Pinpoint the cell where the given text exists, returning its (X, Y) midpoint coordinate. 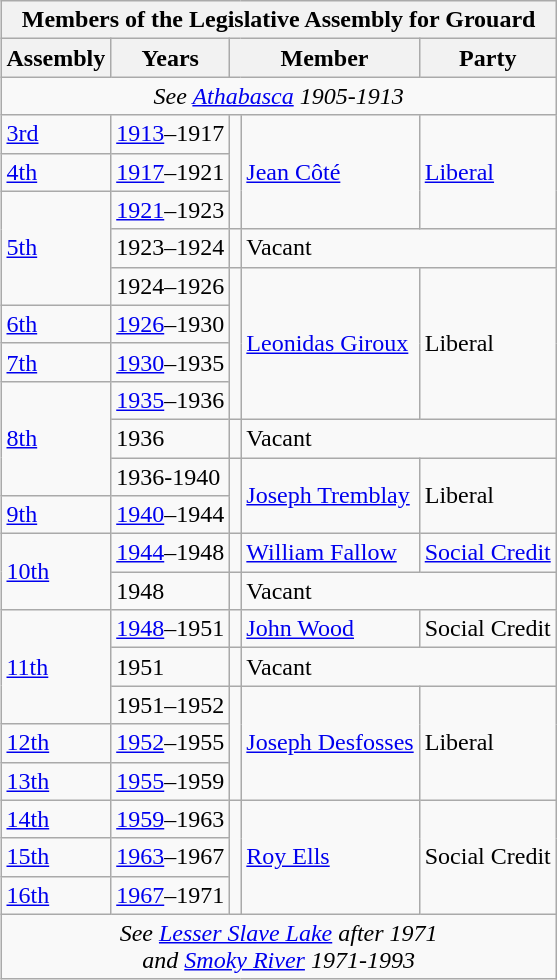
See Athabasca 1905-1913 (278, 96)
1935–1936 (170, 400)
1951 (170, 667)
15th (56, 857)
1940–1944 (170, 515)
Members of the Legislative Assembly for Grouard (278, 20)
See Lesser Slave Lake after 1971 and Smoky River 1971-1993 (278, 946)
10th (56, 572)
1948 (170, 591)
1936 (170, 438)
Party (488, 58)
7th (56, 362)
1913–1917 (170, 134)
1955–1959 (170, 781)
Joseph Desfosses (330, 743)
William Fallow (330, 553)
5th (56, 248)
1948–1951 (170, 629)
1923–1924 (170, 248)
1944–1948 (170, 553)
1959–1963 (170, 819)
14th (56, 819)
1967–1971 (170, 895)
1921–1923 (170, 210)
16th (56, 895)
Roy Ells (330, 857)
1924–1926 (170, 286)
Years (170, 58)
1936-1940 (170, 477)
Leonidas Giroux (330, 343)
1930–1935 (170, 362)
6th (56, 324)
John Wood (330, 629)
1951–1952 (170, 705)
1926–1930 (170, 324)
13th (56, 781)
12th (56, 743)
8th (56, 438)
9th (56, 515)
Assembly (56, 58)
1952–1955 (170, 743)
1963–1967 (170, 857)
11th (56, 667)
Jean Côté (330, 172)
Joseph Tremblay (330, 496)
Member (324, 58)
1917–1921 (170, 172)
4th (56, 172)
3rd (56, 134)
